Extract the (X, Y) coordinate from the center of the cell holding the provided text.  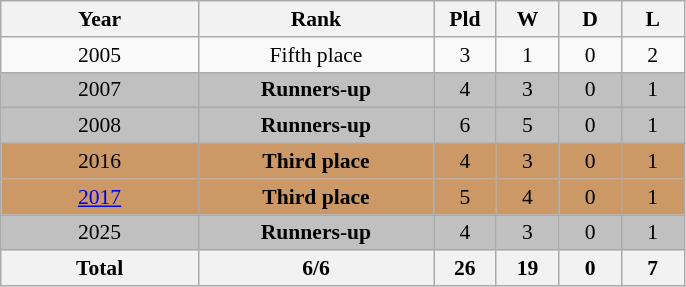
Rank (316, 19)
6/6 (316, 269)
2017 (100, 197)
2016 (100, 162)
7 (652, 269)
2007 (100, 90)
Pld (466, 19)
2 (652, 55)
Year (100, 19)
2008 (100, 126)
W (528, 19)
Total (100, 269)
2005 (100, 55)
26 (466, 269)
L (652, 19)
19 (528, 269)
D (590, 19)
Fifth place (316, 55)
6 (466, 126)
2025 (100, 233)
